Determine the (X, Y) coordinate at the center of the cell enclosing the given text.  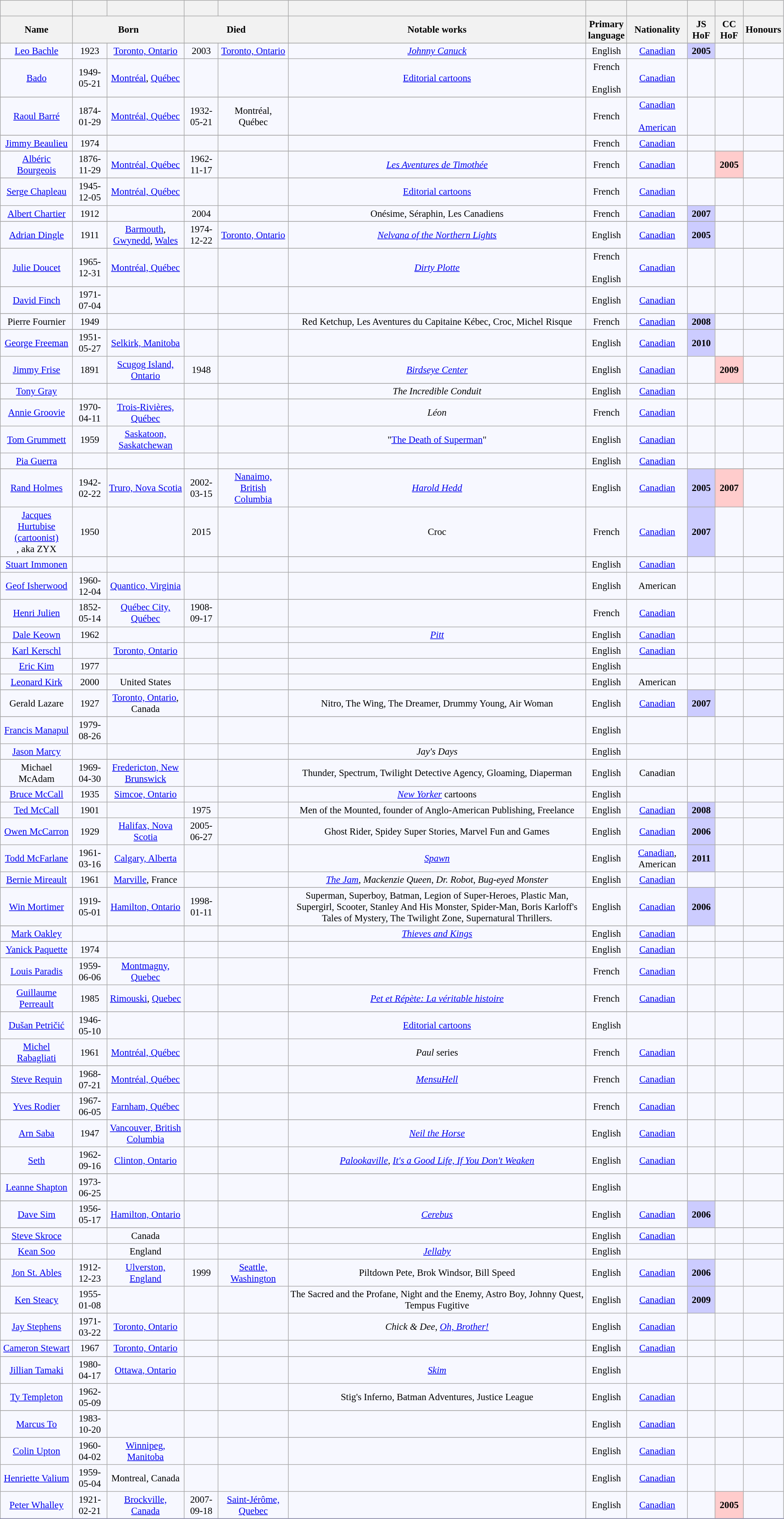
Yves Rodier (37, 1107)
Thunder, Spectrum, Twilight Detective Agency, Gloaming, Diaperman (437, 773)
Men of the Mounted, founder of Anglo-American Publishing, Freelance (437, 810)
1999 (201, 1273)
Paul series (437, 1052)
Piltdown Pete, Brok Windsor, Bill Speed (437, 1273)
Steve Skroce (37, 1236)
Ottawa, Ontario (146, 1370)
New Yorker cartoons (437, 794)
Red Ketchup, Les Aventures du Capitaine Kébec, Croc, Michel Risque (437, 321)
1967 (90, 1349)
Stig's Inferno, Batman Adventures, Justice League (437, 1397)
1983-10-20 (90, 1424)
1908-09-17 (201, 614)
1945-12-05 (90, 192)
England (146, 1252)
Leanne Shapton (37, 1187)
Birdseye Center (437, 370)
2010 (701, 343)
1977 (90, 666)
The Incredible Conduit (437, 391)
Died (236, 30)
Vancouver, British Columbia (146, 1133)
Jon St. Ables (37, 1273)
Saskatoon, Saskatchewan (146, 440)
Albéric Bourgeois (37, 165)
Selkirk, Manitoba (146, 343)
Peter Whalley (37, 1505)
Les Aventures de Timothée (437, 165)
2015 (201, 532)
Mark Oakley (37, 934)
"The Death of Superman" (437, 440)
Ty Templeton (37, 1397)
Dale Keown (37, 635)
Leonard Kirk (37, 682)
Dušan Petričić (37, 1026)
Pierre Fournier (37, 321)
1935 (90, 794)
Winnipeg, Manitoba (146, 1451)
Nationality (657, 30)
1948 (201, 370)
1946-05-10 (90, 1026)
1969-04-30 (90, 773)
1968-07-21 (90, 1079)
The Sacred and the Profane, Night and the Enemy, Astro Boy, Johnny Quest, Tempus Fugitive (437, 1300)
1921-02-21 (90, 1505)
1891 (90, 370)
Bado (37, 78)
Nelvana of the Northern Lights (437, 234)
Eric Kim (37, 666)
Jellaby (437, 1252)
Clinton, Ontario (146, 1160)
MensuHell (437, 1079)
1980-04-17 (90, 1370)
Skim (437, 1370)
Cerebus (437, 1215)
1971-07-04 (90, 300)
1912 (90, 213)
Farnham, Québec (146, 1107)
1876-11-29 (90, 165)
The Jam, Mackenzie Queen, Dr. Robot, Bug-eyed Monster (437, 880)
Julie Doucet (37, 267)
Seth (37, 1160)
1959 (90, 440)
Thieves and Kings (437, 934)
Adrian Dingle (37, 234)
1901 (90, 810)
Cameron Stewart (37, 1349)
Jimmy Frise (37, 370)
1874-01-29 (90, 116)
Pet et Répète: La véritable histoire (437, 998)
Jay's Days (437, 752)
Serge Chapleau (37, 192)
Simcoe, Ontario (146, 794)
Onésime, Séraphin, Les Canadiens (437, 213)
Geof Isherwood (37, 586)
1962-05-09 (90, 1397)
Seattle, Washington (254, 1273)
Brockville, Canada (146, 1505)
1962-09-16 (90, 1160)
1959-06-06 (90, 971)
Montreal, Canada (146, 1478)
Michael McAdam (37, 773)
1942-02-22 (90, 488)
1932-05-21 (201, 116)
Canadian, American (657, 859)
Léon (437, 413)
Fredericton, New Brunswick (146, 773)
Annie Groovie (37, 413)
Montmagny, Quebec (146, 971)
Kean Soo (37, 1252)
Jimmy Beaulieu (37, 144)
George Freeman (37, 343)
Pia Guerra (37, 461)
Todd McFarlane (37, 859)
1962 (90, 635)
Truro, Nova Scotia (146, 488)
Rimouski, Quebec (146, 998)
2000 (90, 682)
Michel Rabagliati (37, 1052)
Nitro, The Wing, The Dreamer, Drummy Young, Air Woman (437, 703)
Dave Sim (37, 1215)
Leo Bachle (37, 51)
Jillian Tamaki (37, 1370)
Albert Chartier (37, 213)
Honours (763, 30)
Ulverston, England (146, 1273)
1929 (90, 831)
Ghost Rider, Spidey Super Stories, Marvel Fun and Games (437, 831)
1970-04-11 (90, 413)
1912-12-23 (90, 1273)
1959-05-04 (90, 1478)
David Finch (37, 300)
Jay Stephens (37, 1327)
Chick & Dee, Oh, Brother! (437, 1327)
Pitt (437, 635)
Marcus To (37, 1424)
Raoul Barré (37, 116)
1974-12-22 (201, 234)
1949-05-21 (90, 78)
JS HoF (701, 30)
United States (146, 682)
Scugog Island, Ontario (146, 370)
1919-05-01 (90, 907)
1960-12-04 (90, 586)
2004 (201, 213)
Spawn (437, 859)
Owen McCarron (37, 831)
1962-11-17 (201, 165)
Trois-Rivières, Québec (146, 413)
Henri Julien (37, 614)
1998-01-11 (201, 907)
Bruce McCall (37, 794)
1923 (90, 51)
Harold Hedd (437, 488)
Jason Marcy (37, 752)
Francis Manapul (37, 730)
Tom Grummett (37, 440)
Primarylanguage (606, 30)
Ted McCall (37, 810)
Louis Paradis (37, 971)
1951-05-27 (90, 343)
1967-06-05 (90, 1107)
1971-03-22 (90, 1327)
Saint-Jérôme, Quebec (254, 1505)
Steve Requin (37, 1079)
2007-09-18 (201, 1505)
Barmouth, Gwynedd, Wales (146, 234)
CC HoF (729, 30)
1949 (90, 321)
1950 (90, 532)
Calgary, Alberta (146, 859)
Win Mortimer (37, 907)
Notable works (437, 30)
Name (37, 30)
1956-05-17 (90, 1215)
Tony Gray (37, 391)
Stuart Immonen (37, 565)
1955-01-08 (90, 1300)
Born (129, 30)
Guillaume Perreault (37, 998)
Henriette Valium (37, 1478)
Croc (437, 532)
1852-05-14 (90, 614)
1911 (90, 234)
Johnny Canuck (437, 51)
1975 (201, 810)
1985 (90, 998)
Nanaimo, British Columbia (254, 488)
1927 (90, 703)
Ken Steacy (37, 1300)
Arn Saba (37, 1133)
Marville, France (146, 880)
Jacques Hurtubise (cartoonist), aka ZYX (37, 532)
1947 (90, 1133)
Gerald Lazare (37, 703)
Quantico, Virginia (146, 586)
Bernie Mireault (37, 880)
Neil the Horse (437, 1133)
2005-06-27 (201, 831)
Rand Holmes (37, 488)
Dirty Plotte (437, 267)
Toronto, Ontario, Canada (146, 703)
Colin Upton (37, 1451)
Palookaville, It's a Good Life, If You Don't Weaken (437, 1160)
Halifax, Nova Scotia (146, 831)
2003 (201, 51)
Yanick Paquette (37, 950)
1979-08-26 (90, 730)
CanadianAmerican (657, 116)
2011 (701, 859)
Québec City, Québec (146, 614)
Karl Kerschl (37, 650)
Canada (146, 1236)
1961-03-16 (90, 859)
1960-04-02 (90, 1451)
1965-12-31 (90, 267)
1973-06-25 (90, 1187)
2002-03-15 (201, 488)
